Find where the given text appears and provide that cell's center as (x, y) coordinate. 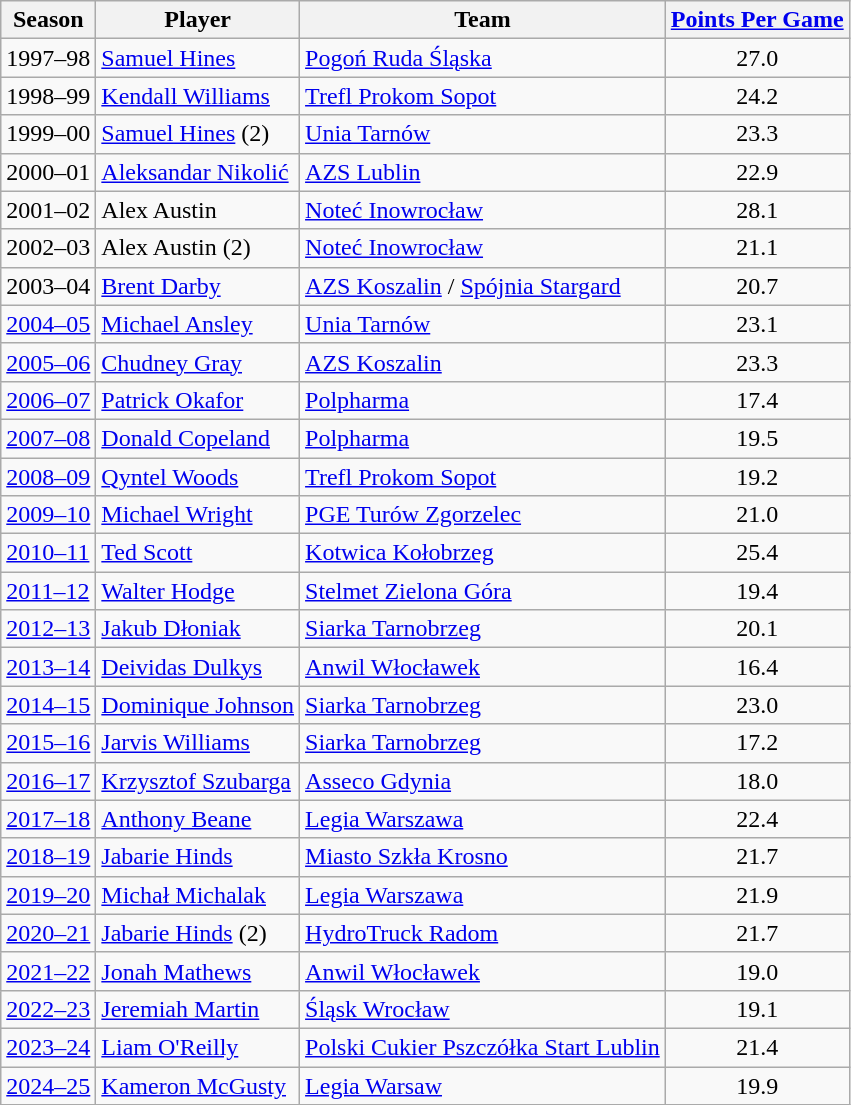
2017–18 (48, 819)
Alex Austin (198, 210)
Śląsk Wrocław (483, 1009)
Patrick Okafor (198, 400)
2022–23 (48, 1009)
2006–07 (48, 400)
2021–22 (48, 971)
Jeremiah Martin (198, 1009)
25.4 (757, 553)
Season (48, 20)
Alex Austin (2) (198, 248)
19.5 (757, 438)
2010–11 (48, 553)
Player (198, 20)
Polski Cukier Pszczółka Start Lublin (483, 1047)
2018–19 (48, 857)
2024–25 (48, 1085)
2008–09 (48, 477)
PGE Turów Zgorzelec (483, 515)
Team (483, 20)
HydroTruck Radom (483, 933)
2016–17 (48, 781)
Qyntel Woods (198, 477)
22.4 (757, 819)
Michał Michalak (198, 895)
Stelmet Zielona Góra (483, 591)
Jakub Dłoniak (198, 629)
Brent Darby (198, 286)
Jonah Mathews (198, 971)
Aleksandar Nikolić (198, 172)
2019–20 (48, 895)
Walter Hodge (198, 591)
18.0 (757, 781)
Samuel Hines (198, 58)
20.1 (757, 629)
21.0 (757, 515)
16.4 (757, 667)
Liam O'Reilly (198, 1047)
2005–06 (48, 362)
22.9 (757, 172)
2002–03 (48, 248)
Michael Ansley (198, 324)
23.0 (757, 705)
Jabarie Hinds (2) (198, 933)
Deividas Dulkys (198, 667)
Legia Warsaw (483, 1085)
AZS Koszalin (483, 362)
2001–02 (48, 210)
27.0 (757, 58)
19.0 (757, 971)
Donald Copeland (198, 438)
Kendall Williams (198, 96)
2003–04 (48, 286)
Kameron McGusty (198, 1085)
Krzysztof Szubarga (198, 781)
Anthony Beane (198, 819)
Dominique Johnson (198, 705)
2009–10 (48, 515)
17.2 (757, 743)
2020–21 (48, 933)
24.2 (757, 96)
Asseco Gdynia (483, 781)
Ted Scott (198, 553)
19.4 (757, 591)
2007–08 (48, 438)
20.7 (757, 286)
Miasto Szkła Krosno (483, 857)
2015–16 (48, 743)
1998–99 (48, 96)
19.2 (757, 477)
2014–15 (48, 705)
AZS Lublin (483, 172)
21.4 (757, 1047)
Jabarie Hinds (198, 857)
2000–01 (48, 172)
28.1 (757, 210)
1999–00 (48, 134)
23.1 (757, 324)
2013–14 (48, 667)
2012–13 (48, 629)
2004–05 (48, 324)
2011–12 (48, 591)
21.9 (757, 895)
AZS Koszalin / Spójnia Stargard (483, 286)
Pogoń Ruda Śląska (483, 58)
Kotwica Kołobrzeg (483, 553)
1997–98 (48, 58)
Jarvis Williams (198, 743)
Michael Wright (198, 515)
21.1 (757, 248)
2023–24 (48, 1047)
Points Per Game (757, 20)
19.9 (757, 1085)
19.1 (757, 1009)
Chudney Gray (198, 362)
17.4 (757, 400)
Samuel Hines (2) (198, 134)
